Return the (X, Y) coordinate for the center point of the cell that contains the specified text.  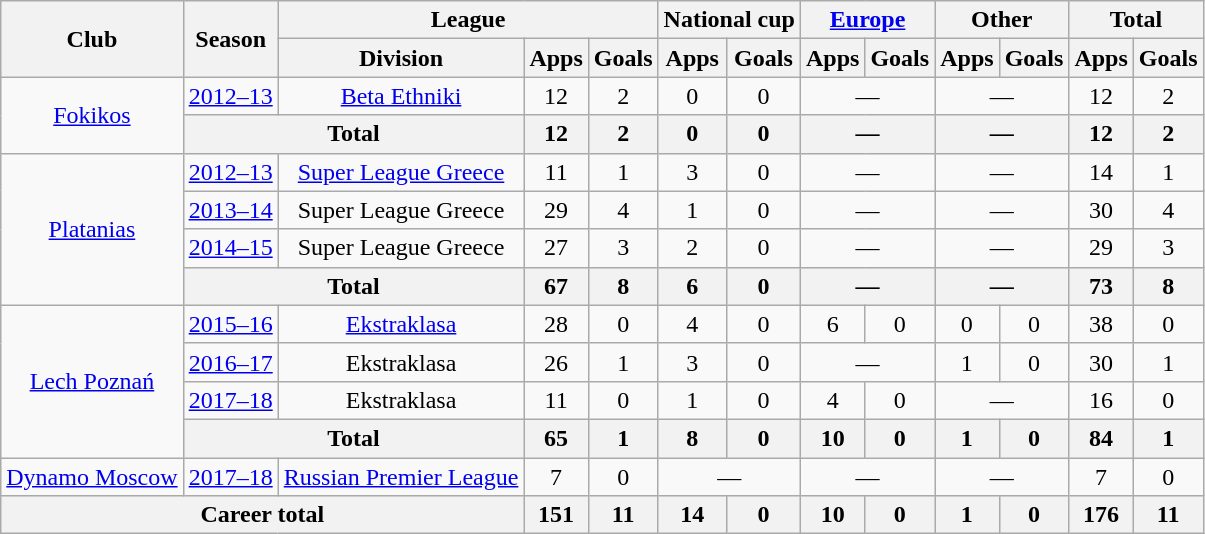
2015–16 (230, 324)
Europe (867, 20)
65 (556, 438)
67 (556, 286)
2016–17 (230, 362)
Russian Premier League (401, 477)
176 (1101, 515)
2013–14 (230, 210)
Division (401, 58)
Fokikos (92, 115)
Club (92, 39)
National cup (729, 20)
Platanias (92, 229)
26 (556, 362)
27 (556, 248)
Dynamo Moscow (92, 477)
Season (230, 39)
16 (1101, 400)
Lech Poznań (92, 381)
League (468, 20)
2014–15 (230, 248)
38 (1101, 324)
Beta Ethniki (401, 96)
Career total (262, 515)
84 (1101, 438)
73 (1101, 286)
28 (556, 324)
151 (556, 515)
Other (1002, 20)
